Determine the [x, y] coordinate at the center of the cell enclosing the given text.  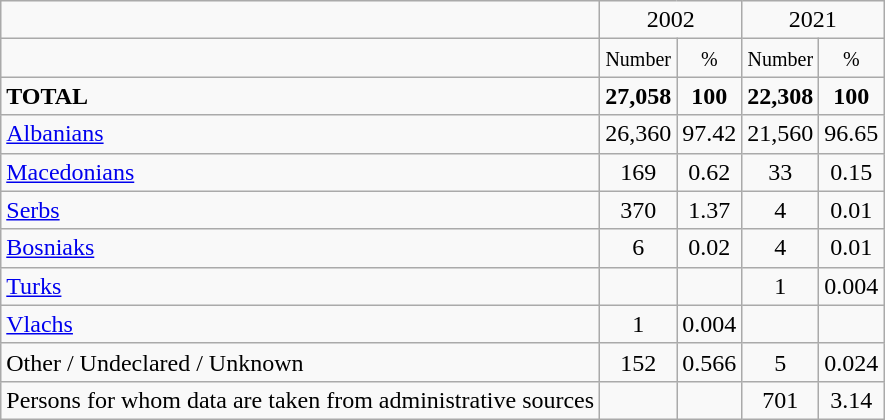
701 [780, 400]
1.37 [710, 210]
152 [638, 362]
6 [638, 248]
3.14 [852, 400]
33 [780, 172]
Serbs [300, 210]
0.024 [852, 362]
169 [638, 172]
Turks [300, 286]
5 [780, 362]
2002 [671, 20]
Persons for whom data are taken from administrative sources [300, 400]
0.62 [710, 172]
Bosniaks [300, 248]
0.566 [710, 362]
96.65 [852, 134]
27,058 [638, 96]
97.42 [710, 134]
Other / Undeclared / Unknown [300, 362]
2021 [813, 20]
TOTAL [300, 96]
Macedonians [300, 172]
26,360 [638, 134]
22,308 [780, 96]
Albanians [300, 134]
21,560 [780, 134]
Vlachs [300, 324]
0.15 [852, 172]
370 [638, 210]
0.02 [710, 248]
